Determine the (X, Y) coordinate at the center of the cell enclosing the given text.  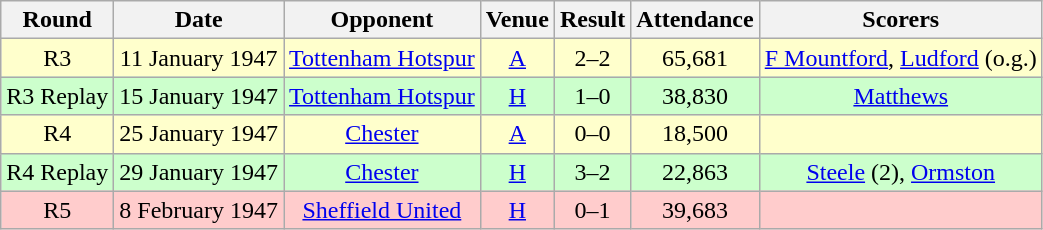
Scorers (900, 20)
R5 (58, 210)
18,500 (695, 134)
8 February 1947 (199, 210)
Sheffield United (382, 210)
Matthews (900, 96)
65,681 (695, 58)
Steele (2), Ormston (900, 172)
Venue (517, 20)
39,683 (695, 210)
Attendance (695, 20)
Round (58, 20)
22,863 (695, 172)
0–1 (592, 210)
Date (199, 20)
R4 (58, 134)
15 January 1947 (199, 96)
29 January 1947 (199, 172)
R4 Replay (58, 172)
1–0 (592, 96)
2–2 (592, 58)
3–2 (592, 172)
F Mountford, Ludford (o.g.) (900, 58)
Result (592, 20)
0–0 (592, 134)
R3 (58, 58)
11 January 1947 (199, 58)
38,830 (695, 96)
25 January 1947 (199, 134)
R3 Replay (58, 96)
Opponent (382, 20)
